Locate the cell with the specified text and output its (x, y) center coordinate. 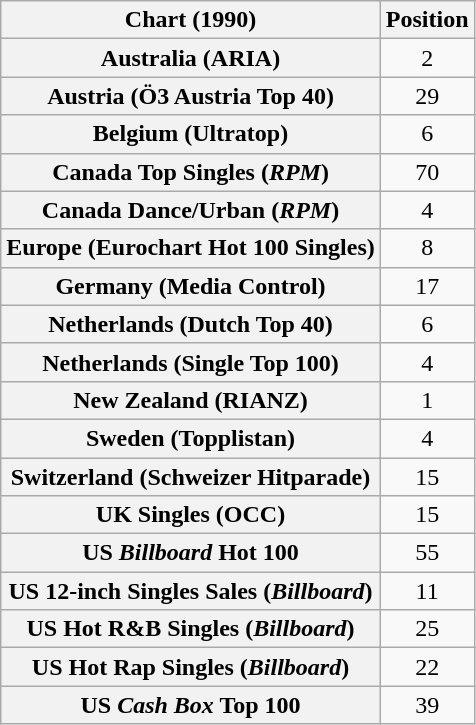
UK Singles (OCC) (191, 515)
29 (427, 96)
Netherlands (Single Top 100) (191, 362)
11 (427, 591)
Canada Top Singles (RPM) (191, 172)
70 (427, 172)
Switzerland (Schweizer Hitparade) (191, 477)
US Hot R&B Singles (Billboard) (191, 629)
55 (427, 553)
Canada Dance/Urban (RPM) (191, 210)
Austria (Ö3 Austria Top 40) (191, 96)
US Hot Rap Singles (Billboard) (191, 667)
2 (427, 58)
Europe (Eurochart Hot 100 Singles) (191, 248)
Chart (1990) (191, 20)
Netherlands (Dutch Top 40) (191, 324)
25 (427, 629)
US Billboard Hot 100 (191, 553)
17 (427, 286)
New Zealand (RIANZ) (191, 400)
US Cash Box Top 100 (191, 705)
22 (427, 667)
8 (427, 248)
39 (427, 705)
US 12-inch Singles Sales (Billboard) (191, 591)
Australia (ARIA) (191, 58)
1 (427, 400)
Germany (Media Control) (191, 286)
Belgium (Ultratop) (191, 134)
Position (427, 20)
Sweden (Topplistan) (191, 438)
